Return (X, Y) of the center of cell containing provided text 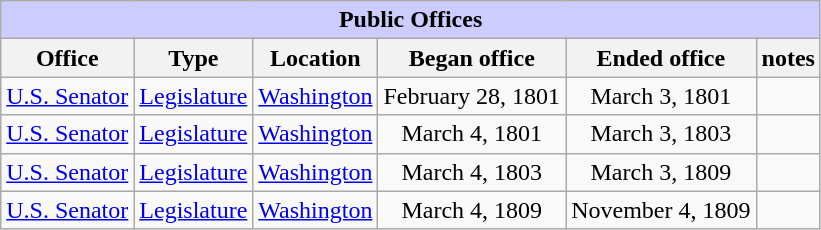
notes (788, 58)
March 4, 1801 (472, 134)
Type (194, 58)
March 4, 1809 (472, 210)
November 4, 1809 (661, 210)
March 3, 1809 (661, 172)
March 3, 1803 (661, 134)
Ended office (661, 58)
March 4, 1803 (472, 172)
Began office (472, 58)
Location (316, 58)
Office (68, 58)
February 28, 1801 (472, 96)
Public Offices (411, 20)
March 3, 1801 (661, 96)
